From the cell containing the given text, extract its center point as (x, y) coordinate. 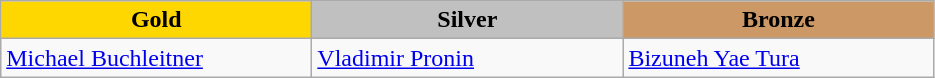
Vladimir Pronin (468, 58)
Bizuneh Yae Tura (778, 58)
Bronze (778, 20)
Silver (468, 20)
Gold (156, 20)
Michael Buchleitner (156, 58)
